Detect which cell encompasses the target text, then output its [X, Y] center coordinate. 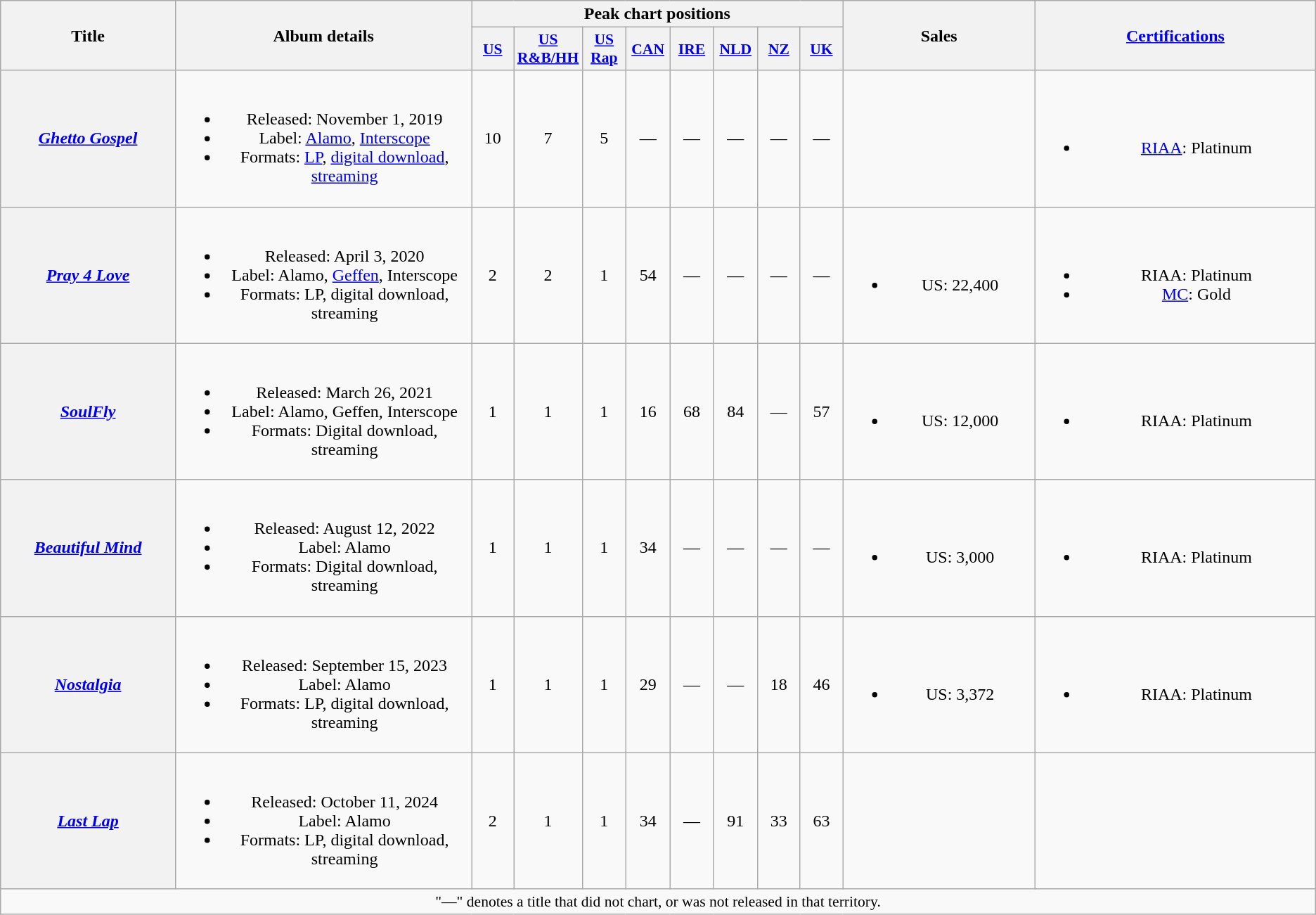
57 [821, 411]
US: 22,400 [939, 275]
NZ [779, 49]
RIAA: PlatinumMC: Gold [1175, 275]
7 [548, 139]
US: 12,000 [939, 411]
US: 3,372 [939, 684]
16 [648, 411]
63 [821, 821]
US Rap [604, 49]
91 [735, 821]
Released: August 12, 2022Label: AlamoFormats: Digital download, streaming [323, 548]
18 [779, 684]
IRE [692, 49]
68 [692, 411]
Nostalgia [89, 684]
46 [821, 684]
10 [493, 139]
Released: October 11, 2024Label: AlamoFormats: LP, digital download, streaming [323, 821]
Beautiful Mind [89, 548]
Released: April 3, 2020Label: Alamo, Geffen, InterscopeFormats: LP, digital download, streaming [323, 275]
5 [604, 139]
Certifications [1175, 35]
NLD [735, 49]
SoulFly [89, 411]
Released: September 15, 2023Label: AlamoFormats: LP, digital download, streaming [323, 684]
"—" denotes a title that did not chart, or was not released in that territory. [658, 902]
US: 3,000 [939, 548]
Released: March 26, 2021Label: Alamo, Geffen, InterscopeFormats: Digital download, streaming [323, 411]
33 [779, 821]
54 [648, 275]
US [493, 49]
UK [821, 49]
Sales [939, 35]
CAN [648, 49]
Last Lap [89, 821]
Album details [323, 35]
US R&B/HH [548, 49]
Pray 4 Love [89, 275]
Released: November 1, 2019Label: Alamo, InterscopeFormats: LP, digital download, streaming [323, 139]
Ghetto Gospel [89, 139]
29 [648, 684]
84 [735, 411]
Peak chart positions [657, 14]
Title [89, 35]
